Return [x, y] of the center of cell containing provided text 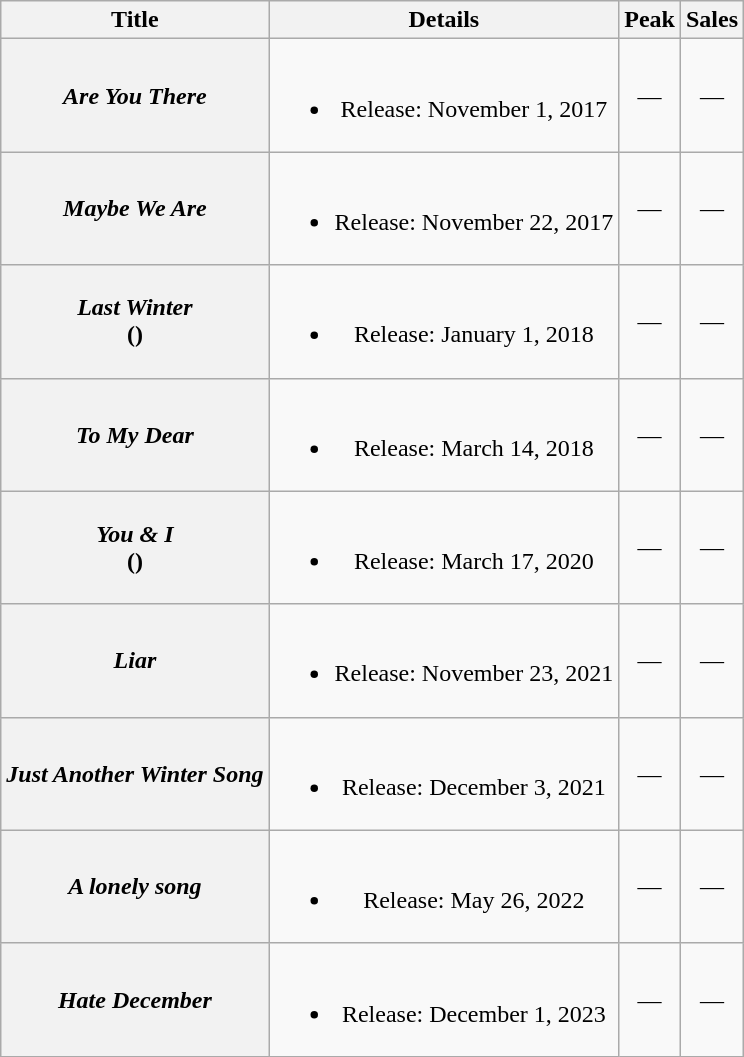
Just Another Winter Song [135, 774]
Release: May 26, 2022 [444, 886]
Are You There [135, 96]
Release: December 3, 2021 [444, 774]
Details [444, 20]
Release: March 17, 2020 [444, 548]
Maybe We Are [135, 208]
Hate December [135, 1000]
Title [135, 20]
Sales [712, 20]
Release: March 14, 2018 [444, 434]
Release: November 22, 2017 [444, 208]
Release: November 1, 2017 [444, 96]
Peak [650, 20]
Release: November 23, 2021 [444, 660]
Release: December 1, 2023 [444, 1000]
A lonely song [135, 886]
Release: January 1, 2018 [444, 322]
Last Winter() [135, 322]
You & I() [135, 548]
To My Dear [135, 434]
Liar [135, 660]
